Search for the cell housing the specified text and yield its (x, y) center coordinate. 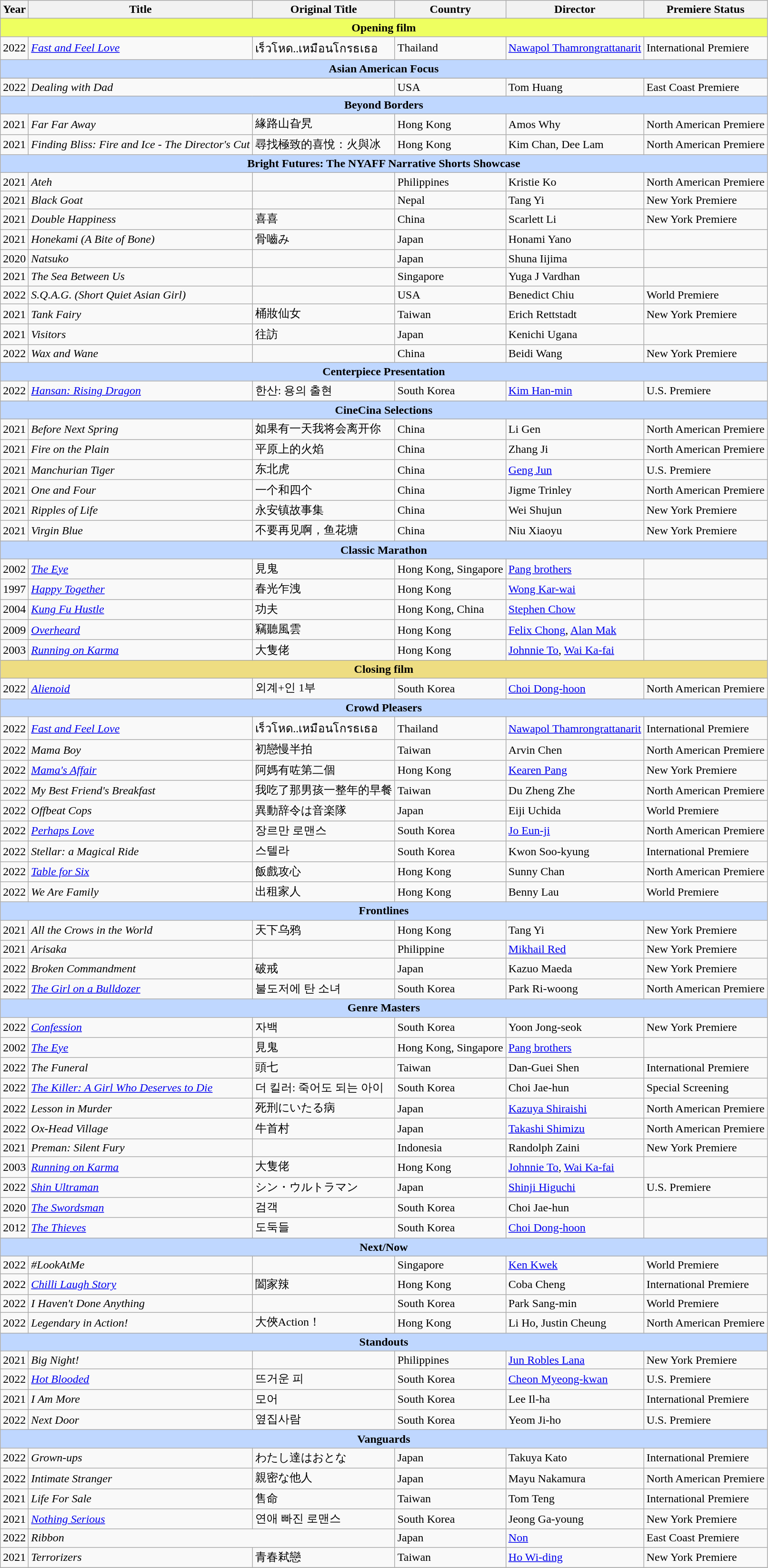
往訪 (324, 334)
Yeom Ji-ho (575, 1420)
尋找極致的喜悅：火與冰 (324, 145)
I Am More (140, 1400)
Jun Robles Lana (575, 1360)
검객 (324, 1208)
破戒 (324, 969)
大俠Action！ (324, 1323)
Erich Rettstadt (575, 314)
Indonesia (450, 1148)
연애 빠진 로맨스 (324, 1519)
1997 (14, 589)
Fire on the Plain (140, 449)
Asian American Focus (384, 69)
Philippine (450, 949)
Perhaps Love (140, 831)
Nepal (450, 200)
Li Gen (575, 429)
Stephen Chow (575, 609)
Life For Sale (140, 1499)
Visitors (140, 334)
Dealing with Dad (211, 87)
불도저에 탄 소녀 (324, 989)
Shuna Iijima (575, 259)
一个和四个 (324, 490)
Beyond Borders (384, 105)
桶妝仙女 (324, 314)
Table for Six (140, 871)
Jigme Trinley (575, 490)
2012 (14, 1228)
Arisaka (140, 949)
Title (140, 10)
Terrorizers (140, 1557)
Chilli Laugh Story (140, 1285)
The Sea Between Us (140, 277)
Honekami (A Bite of Bone) (140, 240)
Before Next Spring (140, 429)
더 킬러: 죽어도 되는 아이 (324, 1089)
Mikhail Red (575, 949)
Far Far Away (140, 125)
Legendary in Action! (140, 1323)
Stellar: a Magical Ride (140, 851)
Tank Fairy (140, 314)
不要再见啊，鱼花塘 (324, 530)
Benny Lau (575, 892)
Confession (140, 1028)
2004 (14, 609)
Kwon Soo-kyung (575, 851)
Sunny Chan (575, 871)
Takuya Kato (575, 1458)
Vanguards (384, 1439)
わたし達はおとな (324, 1458)
Honami Yano (575, 240)
Shin Ultraman (140, 1188)
緣路山旮旯 (324, 125)
Yuga J Vardhan (575, 277)
Ox-Head Village (140, 1129)
Bright Futures: The NYAFF Narrative Shorts Showcase (384, 164)
2009 (14, 629)
I Haven't Done Anything (140, 1303)
Kim Han-min (575, 391)
Hansan: Rising Dragon (140, 391)
Arvin Chen (575, 750)
Kristie Ko (575, 182)
Dan-Guei Shen (575, 1068)
Hot Blooded (140, 1379)
Mama Boy (140, 750)
牛首村 (324, 1129)
도둑들 (324, 1228)
功夫 (324, 609)
春光乍洩 (324, 589)
Wax and Wane (140, 353)
Takashi Shimizu (575, 1129)
My Best Friend's Breakfast (140, 790)
シン・ウルトラマン (324, 1188)
One and Four (140, 490)
Wei Shujun (575, 510)
Original Title (324, 10)
Non (575, 1538)
Park Sang-min (575, 1303)
我吃了那男孩一整年的早餐 (324, 790)
Beidi Wang (575, 353)
Niu Xiaoyu (575, 530)
The Thieves (140, 1228)
Amos Why (575, 125)
자백 (324, 1028)
The Killer: A Girl Who Deserves to Die (140, 1089)
Next/Now (384, 1247)
Wong Kar-wai (575, 589)
Yoon Jong-seok (575, 1028)
售命 (324, 1499)
The Funeral (140, 1068)
Shinji Higuchi (575, 1188)
Randolph Zaini (575, 1148)
Standouts (384, 1342)
Black Goat (140, 200)
Frontlines (384, 911)
Kung Fu Hustle (140, 609)
한산: 용의 출현 (324, 391)
親密な他人 (324, 1478)
Offbeat Cops (140, 810)
阿媽有咗第二個 (324, 770)
竊聽風雲 (324, 629)
Natsuko (140, 259)
Eiji Uchida (575, 810)
Du Zheng Zhe (575, 790)
Ribbon (211, 1538)
永安镇故事集 (324, 510)
頭七 (324, 1068)
Kenichi Ugana (575, 334)
初戀慢半拍 (324, 750)
Centerpiece Presentation (384, 371)
东北虎 (324, 469)
Coba Cheng (575, 1285)
The Girl on a Bulldozer (140, 989)
Nothing Serious (140, 1519)
Park Ri-woong (575, 989)
#LookAtMe (140, 1265)
Jo Eun-ji (575, 831)
Intimate Stranger (140, 1478)
Big Night! (140, 1360)
Double Happiness (140, 219)
Overheard (140, 629)
Alienoid (140, 689)
Grown-ups (140, 1458)
Happy Together (140, 589)
飯戲攻心 (324, 871)
天下乌鸦 (324, 930)
Virgin Blue (140, 530)
Lesson in Murder (140, 1109)
如果有一天我将会离开你 (324, 429)
Lee Il-ha (575, 1400)
Tom Teng (575, 1499)
Crowd Pleasers (384, 708)
平原上的火焰 (324, 449)
異動辞令は音楽隊 (324, 810)
외계+인 1부 (324, 689)
Benedict Chiu (575, 295)
CineCina Selections (384, 410)
喜喜 (324, 219)
Broken Commandment (140, 969)
Year (14, 10)
Preman: Silent Fury (140, 1148)
Ken Kwek (575, 1265)
Manchurian Tiger (140, 469)
Tom Huang (575, 87)
S.Q.A.G. (Short Quiet Asian Girl) (140, 295)
Finding Bliss: Fire and Ice - The Director's Cut (140, 145)
Classic Marathon (384, 550)
Ripples of Life (140, 510)
死刑にいたる病 (324, 1109)
Ateh (140, 182)
스텔라 (324, 851)
All the Crows in the World (140, 930)
Mayu Nakamura (575, 1478)
Genre Masters (384, 1008)
모어 (324, 1400)
出租家人 (324, 892)
Jeong Ga-young (575, 1519)
장르만 로맨스 (324, 831)
Kazuo Maeda (575, 969)
Closing film (384, 669)
Kazuya Shiraishi (575, 1109)
青春弒戀 (324, 1557)
Next Door (140, 1420)
We Are Family (140, 892)
Mama's Affair (140, 770)
Kearen Pang (575, 770)
骨嚙み (324, 240)
Director (575, 10)
Country (450, 10)
Scarlett Li (575, 219)
Ho Wi-ding (575, 1557)
옆집사람 (324, 1420)
Special Screening (706, 1089)
뜨거운 피 (324, 1379)
Zhang Ji (575, 449)
Hong Kong, China (450, 609)
Geng Jun (575, 469)
Li Ho, Justin Cheung (575, 1323)
Premiere Status (706, 10)
Opening film (384, 28)
The Swordsman (140, 1208)
Felix Chong, Alan Mak (575, 629)
闔家辣 (324, 1285)
Cheon Myeong-kwan (575, 1379)
Kim Chan, Dee Lam (575, 145)
